Locate the cell with the specified text and output its [X, Y] center coordinate. 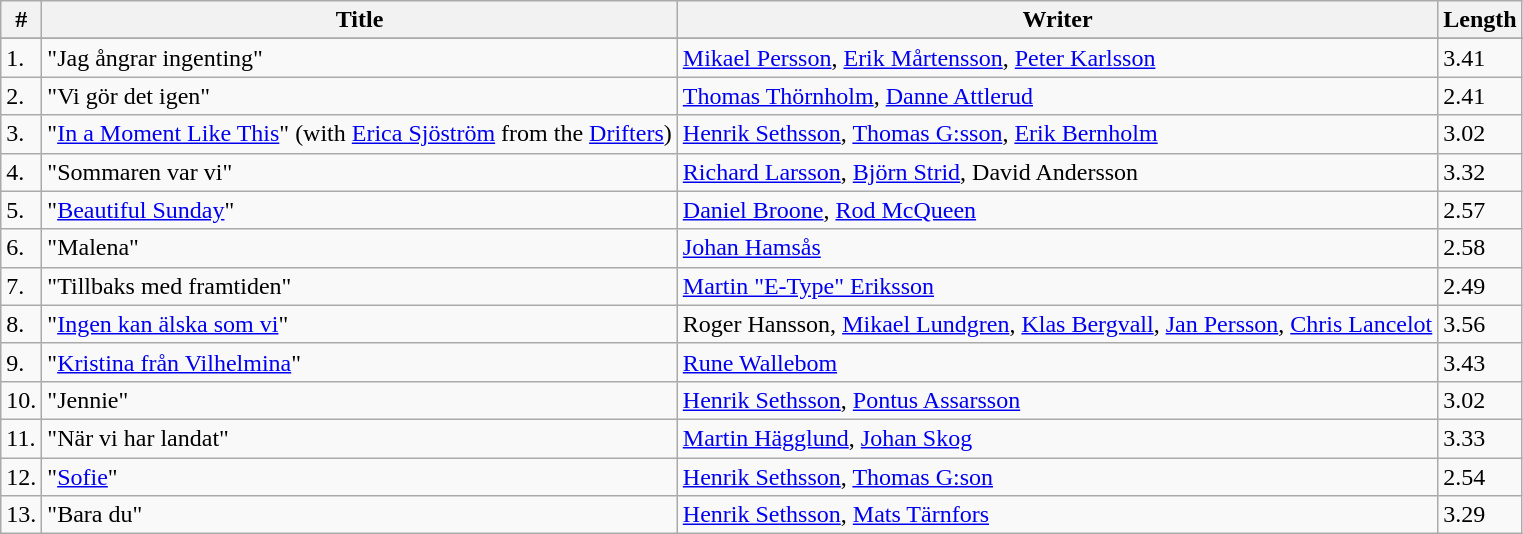
3.33 [1480, 438]
3. [22, 134]
Henrik Sethsson, Thomas G:son [1058, 477]
"Jag ångrar ingenting" [360, 58]
11. [22, 438]
"Jennie" [360, 400]
Richard Larsson, Björn Strid, David Andersson [1058, 172]
# [22, 20]
2.49 [1480, 286]
Henrik Sethsson, Mats Tärnfors [1058, 515]
2. [22, 96]
Daniel Broone, Rod McQueen [1058, 210]
Writer [1058, 20]
Henrik Sethsson, Pontus Assarsson [1058, 400]
12. [22, 477]
"Tillbaks med framtiden" [360, 286]
"Sommaren var vi" [360, 172]
7. [22, 286]
Rune Wallebom [1058, 362]
"Sofie" [360, 477]
4. [22, 172]
Martin "E-Type" Eriksson [1058, 286]
"In a Moment Like This" (with Erica Sjöström from the Drifters) [360, 134]
"Malena" [360, 248]
9. [22, 362]
"När vi har landat" [360, 438]
"Kristina från Vilhelmina" [360, 362]
Henrik Sethsson, Thomas G:sson, Erik Bernholm [1058, 134]
3.41 [1480, 58]
3.29 [1480, 515]
6. [22, 248]
"Vi gör det igen" [360, 96]
Roger Hansson, Mikael Lundgren, Klas Bergvall, Jan Persson, Chris Lancelot [1058, 324]
Martin Hägglund, Johan Skog [1058, 438]
"Bara du" [360, 515]
3.32 [1480, 172]
2.58 [1480, 248]
2.54 [1480, 477]
"Beautiful Sunday" [360, 210]
Length [1480, 20]
8. [22, 324]
5. [22, 210]
3.56 [1480, 324]
Title [360, 20]
13. [22, 515]
3.43 [1480, 362]
Johan Hamsås [1058, 248]
Thomas Thörnholm, Danne Attlerud [1058, 96]
"Ingen kan älska som vi" [360, 324]
2.41 [1480, 96]
2.57 [1480, 210]
10. [22, 400]
Mikael Persson, Erik Mårtensson, Peter Karlsson [1058, 58]
1. [22, 58]
